Locate the cell with the specified text and output its [x, y] center coordinate. 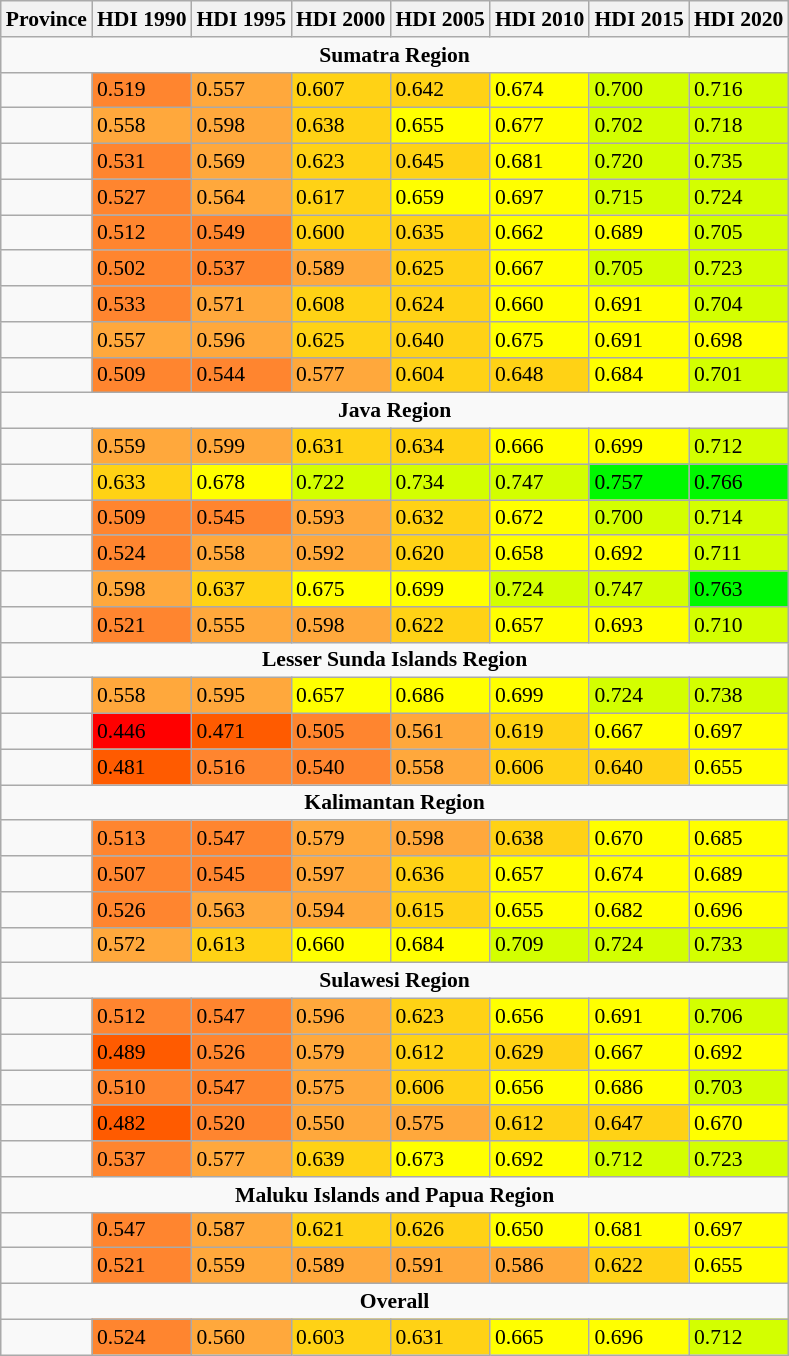
HDI 2015 [638, 19]
HDI 1995 [242, 19]
Sumatra Region [395, 55]
0.714 [738, 518]
0.591 [440, 1266]
0.662 [540, 233]
0.757 [638, 482]
0.735 [738, 162]
0.720 [638, 162]
0.666 [540, 447]
0.716 [738, 90]
0.629 [540, 1052]
0.682 [638, 910]
0.626 [440, 1230]
0.505 [340, 732]
0.603 [340, 1337]
0.645 [440, 162]
0.513 [142, 839]
0.550 [340, 1124]
0.647 [638, 1124]
0.639 [340, 1159]
0.604 [440, 375]
0.561 [440, 732]
0.489 [142, 1052]
0.632 [440, 518]
0.722 [340, 482]
0.624 [440, 304]
0.613 [242, 945]
0.446 [142, 732]
0.658 [540, 554]
Kalimantan Region [395, 803]
0.595 [242, 696]
Maluku Islands and Papua Region [395, 1195]
0.642 [440, 90]
0.544 [242, 375]
0.678 [242, 482]
0.520 [242, 1124]
0.600 [340, 233]
0.560 [242, 1337]
0.572 [142, 945]
0.703 [738, 1088]
0.693 [638, 625]
0.710 [738, 625]
0.738 [738, 696]
0.718 [738, 126]
0.659 [440, 197]
0.633 [142, 482]
0.619 [540, 732]
0.533 [142, 304]
0.516 [242, 767]
0.709 [540, 945]
0.592 [340, 554]
0.685 [738, 839]
Sulawesi Region [395, 981]
Province [46, 19]
HDI 2010 [540, 19]
0.734 [440, 482]
0.715 [638, 197]
0.763 [738, 589]
HDI 1990 [142, 19]
HDI 2005 [440, 19]
0.594 [340, 910]
0.481 [142, 767]
0.510 [142, 1088]
0.648 [540, 375]
0.586 [540, 1266]
0.766 [738, 482]
0.587 [242, 1230]
0.471 [242, 732]
0.706 [738, 1017]
0.621 [340, 1230]
0.531 [142, 162]
0.617 [340, 197]
0.571 [242, 304]
0.704 [738, 304]
0.650 [540, 1230]
0.597 [340, 874]
0.608 [340, 304]
HDI 2020 [738, 19]
Overall [395, 1302]
0.701 [738, 375]
0.665 [540, 1337]
Java Region [395, 411]
0.502 [142, 269]
0.540 [340, 767]
HDI 2000 [340, 19]
0.733 [738, 945]
0.519 [142, 90]
0.549 [242, 233]
0.527 [142, 197]
0.634 [440, 447]
0.569 [242, 162]
0.620 [440, 554]
0.677 [540, 126]
0.615 [440, 910]
0.635 [440, 233]
0.507 [142, 874]
0.673 [440, 1159]
0.593 [340, 518]
Lesser Sunda Islands Region [395, 660]
0.555 [242, 625]
0.711 [738, 554]
0.482 [142, 1124]
0.672 [540, 518]
0.563 [242, 910]
0.637 [242, 589]
0.636 [440, 874]
0.564 [242, 197]
0.607 [340, 90]
0.599 [242, 447]
0.702 [638, 126]
0.698 [738, 340]
